From the cell containing the given text, extract its center point as (X, Y) coordinate. 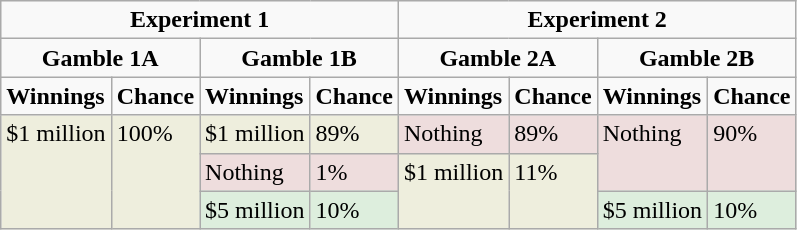
90% (752, 153)
1% (354, 172)
Gamble 2A (498, 58)
Experiment 2 (597, 20)
11% (553, 191)
Gamble 2B (696, 58)
100% (155, 172)
Experiment 1 (200, 20)
Gamble 1B (300, 58)
Gamble 1A (100, 58)
